Return the [x, y] coordinate for the center point of the cell that contains the specified text.  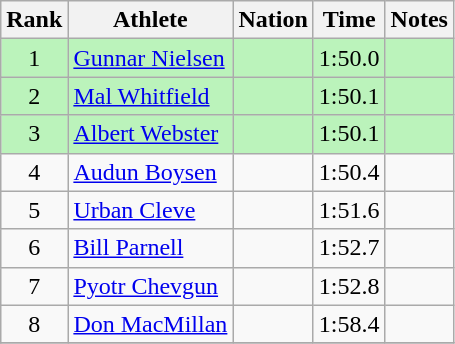
1:52.7 [349, 248]
Albert Webster [150, 134]
4 [34, 172]
1:50.4 [349, 172]
7 [34, 286]
Rank [34, 20]
1 [34, 58]
Audun Boysen [150, 172]
Time [349, 20]
Don MacMillan [150, 324]
1:50.0 [349, 58]
2 [34, 96]
Notes [419, 20]
8 [34, 324]
Gunnar Nielsen [150, 58]
Nation [273, 20]
Urban Cleve [150, 210]
Mal Whitfield [150, 96]
5 [34, 210]
1:52.8 [349, 286]
1:51.6 [349, 210]
1:58.4 [349, 324]
Pyotr Chevgun [150, 286]
Bill Parnell [150, 248]
6 [34, 248]
Athlete [150, 20]
3 [34, 134]
